Determine the [X, Y] coordinate at the center of the cell enclosing the given text.  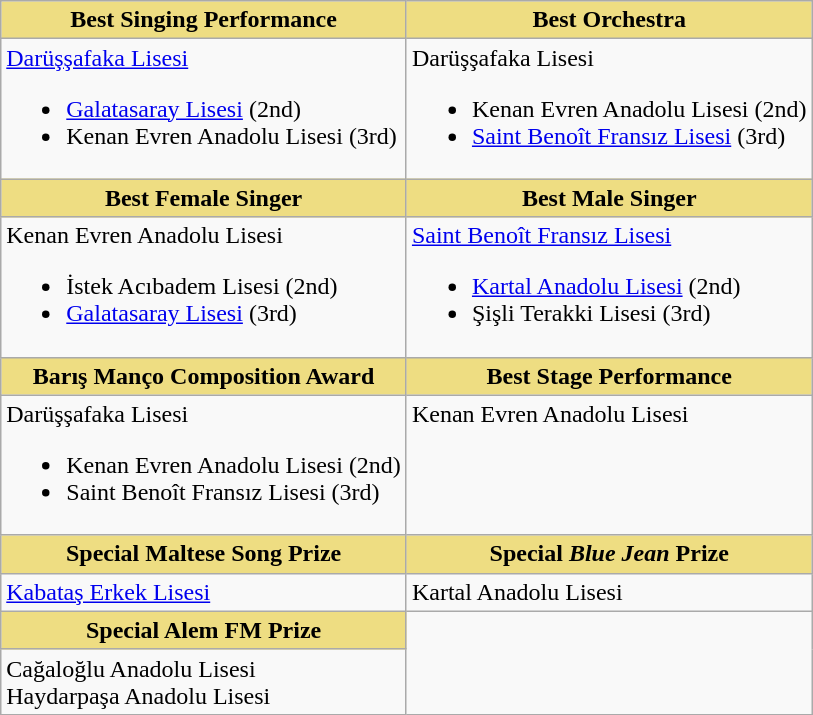
Kartal Anadolu Lisesi [609, 592]
Kabataş Erkek Lisesi [204, 592]
Kenan Evren Anadolu Lisesi [609, 465]
Best Orchestra [609, 20]
Darüşşafaka LisesiGalatasaray Lisesi (2nd)Kenan Evren Anadolu Lisesi (3rd) [204, 109]
Best Singing Performance [204, 20]
Kenan Evren Anadolu Lisesiİstek Acıbadem Lisesi (2nd)Galatasaray Lisesi (3rd) [204, 287]
Special Maltese Song Prize [204, 554]
Barış Manço Composition Award [204, 376]
Special Blue Jean Prize [609, 554]
Cağaloğlu Anadolu LisesiHaydarpaşa Anadolu Lisesi [204, 682]
Saint Benoît Fransız LisesiKartal Anadolu Lisesi (2nd)Şişli Terakki Lisesi (3rd) [609, 287]
Special Alem FM Prize [204, 630]
Best Stage Performance [609, 376]
Best Male Singer [609, 198]
Best Female Singer [204, 198]
